Pinpoint the cell where the given text exists, returning its (x, y) midpoint coordinate. 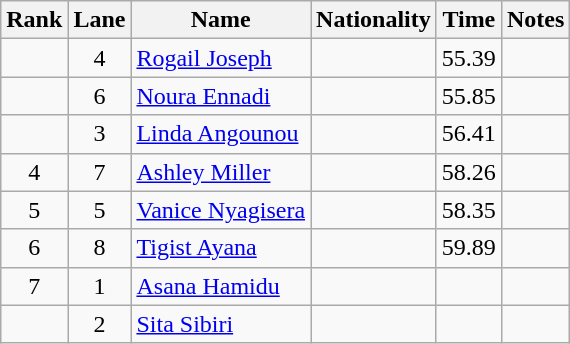
2 (100, 324)
1 (100, 286)
Notes (535, 20)
8 (100, 248)
Rogail Joseph (221, 58)
56.41 (468, 134)
Linda Angounou (221, 134)
Name (221, 20)
Time (468, 20)
Vanice Nyagisera (221, 210)
Tigist Ayana (221, 248)
58.35 (468, 210)
59.89 (468, 248)
58.26 (468, 172)
Sita Sibiri (221, 324)
3 (100, 134)
55.85 (468, 96)
55.39 (468, 58)
Nationality (374, 20)
Ashley Miller (221, 172)
Asana Hamidu (221, 286)
Rank (34, 20)
Noura Ennadi (221, 96)
Lane (100, 20)
